Detect which cell encompasses the target text, then output its [x, y] center coordinate. 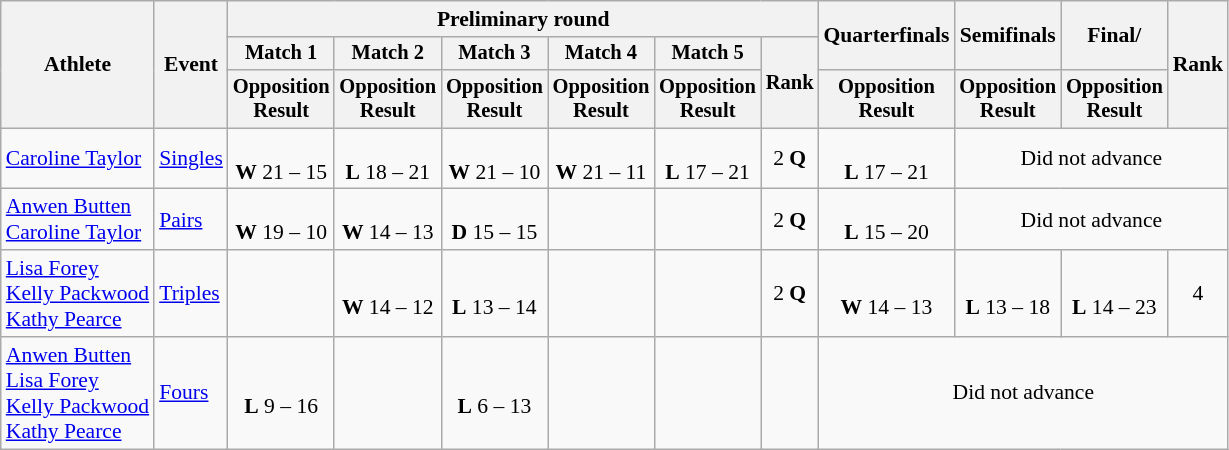
L 13 – 14 [494, 294]
Match 5 [708, 54]
Pairs [191, 220]
W 21 – 10 [494, 158]
Quarterfinals [886, 36]
Singles [191, 158]
Triples [191, 294]
L 18 – 21 [388, 158]
W 14 – 12 [388, 294]
Match 1 [282, 54]
L 9 – 16 [282, 393]
Athlete [78, 64]
Anwen ButtenCaroline Taylor [78, 220]
Match 4 [602, 54]
L 6 – 13 [494, 393]
Event [191, 64]
Match 2 [388, 54]
Anwen ButtenLisa ForeyKelly PackwoodKathy Pearce [78, 393]
Preliminary round [524, 19]
Final/ [1114, 36]
Match 3 [494, 54]
Semifinals [1008, 36]
W 21 – 11 [602, 158]
Fours [191, 393]
W 21 – 15 [282, 158]
L 14 – 23 [1114, 294]
D 15 – 15 [494, 220]
Caroline Taylor [78, 158]
L 15 – 20 [886, 220]
Lisa ForeyKelly PackwoodKathy Pearce [78, 294]
4 [1198, 294]
L 13 – 18 [1008, 294]
W 19 – 10 [282, 220]
